Pinpoint the cell where the given text exists, returning its [X, Y] midpoint coordinate. 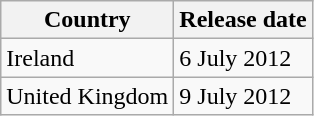
United Kingdom [88, 96]
6 July 2012 [243, 58]
9 July 2012 [243, 96]
Release date [243, 20]
Country [88, 20]
Ireland [88, 58]
